Extract the [x, y] coordinate from the center of the cell holding the provided text.  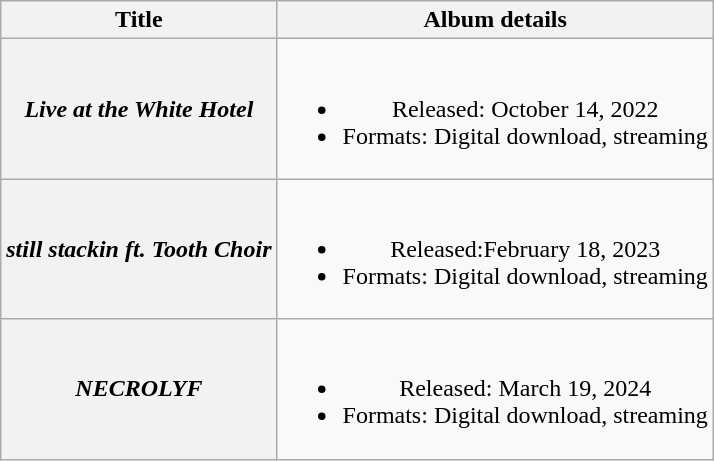
Album details [495, 20]
still stackin ft. Tooth Choir [139, 249]
NECROLYF [139, 389]
Released: October 14, 2022Formats: Digital download, streaming [495, 109]
Released:February 18, 2023Formats: Digital download, streaming [495, 249]
Live at the White Hotel [139, 109]
Title [139, 20]
Released: March 19, 2024Formats: Digital download, streaming [495, 389]
